Capture the cell that displays the provided text and extract its (X, Y) central coordinate. 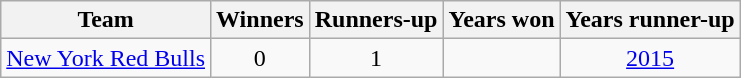
Winners (260, 20)
New York Red Bulls (106, 58)
Team (106, 20)
Years won (502, 20)
2015 (650, 58)
Runners-up (376, 20)
Years runner-up (650, 20)
1 (376, 58)
0 (260, 58)
